Pinpoint the cell where the given text exists, returning its [X, Y] midpoint coordinate. 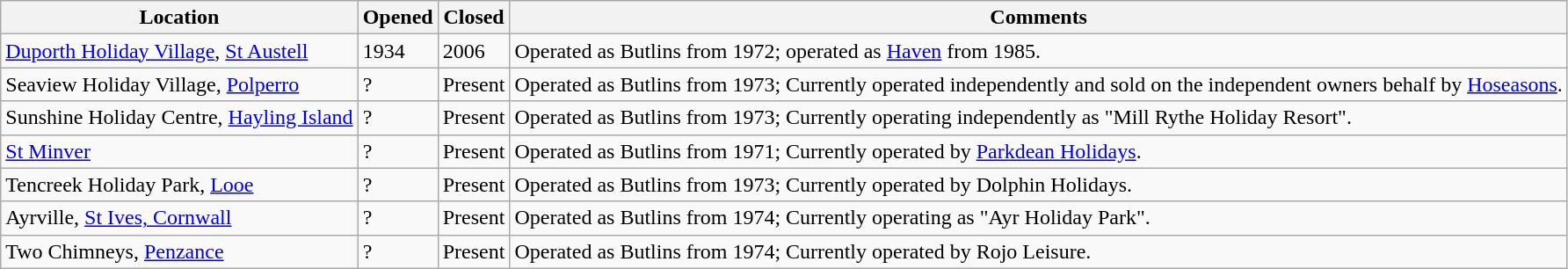
Location [179, 18]
Comments [1039, 18]
Tencreek Holiday Park, Looe [179, 185]
Operated as Butlins from 1974; Currently operating as "Ayr Holiday Park". [1039, 218]
Operated as Butlins from 1971; Currently operated by Parkdean Holidays. [1039, 151]
St Minver [179, 151]
Operated as Butlins from 1972; operated as Haven from 1985. [1039, 51]
Sunshine Holiday Centre, Hayling Island [179, 118]
Operated as Butlins from 1974; Currently operated by Rojo Leisure. [1039, 251]
Operated as Butlins from 1973; Currently operating independently as "Mill Rythe Holiday Resort". [1039, 118]
1934 [397, 51]
Two Chimneys, Penzance [179, 251]
Operated as Butlins from 1973; Currently operated independently and sold on the independent owners behalf by Hoseasons. [1039, 84]
Ayrville, St Ives, Cornwall [179, 218]
2006 [474, 51]
Opened [397, 18]
Duporth Holiday Village, St Austell [179, 51]
Seaview Holiday Village, Polperro [179, 84]
Closed [474, 18]
Operated as Butlins from 1973; Currently operated by Dolphin Holidays. [1039, 185]
